Find where the given text appears and provide that cell's center as [X, Y] coordinate. 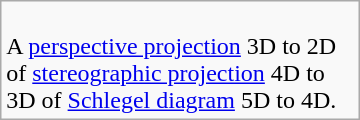
A perspective projection 3D to 2D of stereographic projection 4D to 3D of Schlegel diagram 5D to 4D. [180, 60]
